Pinpoint the cell where the given text exists, returning its [X, Y] midpoint coordinate. 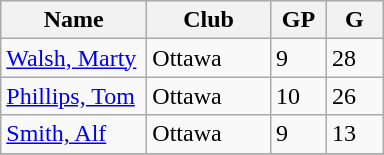
13 [354, 134]
26 [354, 96]
GP [298, 20]
Phillips, Tom [74, 96]
G [354, 20]
Walsh, Marty [74, 58]
Club [209, 20]
28 [354, 58]
Smith, Alf [74, 134]
Name [74, 20]
10 [298, 96]
